Determine the [x, y] coordinate at the center of the cell enclosing the given text.  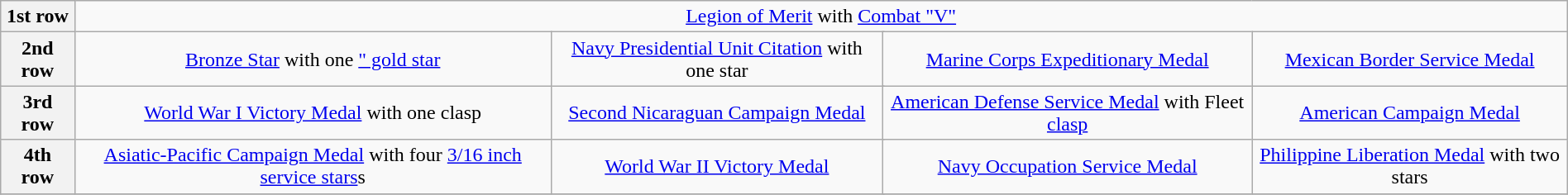
World War I Victory Medal with one clasp [313, 112]
World War II Victory Medal [716, 167]
Mexican Border Service Medal [1409, 59]
Second Nicaraguan Campaign Medal [716, 112]
Legion of Merit with Combat "V" [820, 17]
1st row [38, 17]
Asiatic-Pacific Campaign Medal with four 3/16 inch service starss [313, 167]
Bronze Star with one " gold star [313, 59]
American Defense Service Medal with Fleet clasp [1067, 112]
Philippine Liberation Medal with two stars [1409, 167]
Navy Occupation Service Medal [1067, 167]
3rd row [38, 112]
4th row [38, 167]
2nd row [38, 59]
Marine Corps Expeditionary Medal [1067, 59]
American Campaign Medal [1409, 112]
Navy Presidential Unit Citation with one star [716, 59]
